For the text-containing cell, return its midpoint in [X, Y] coordinate format. 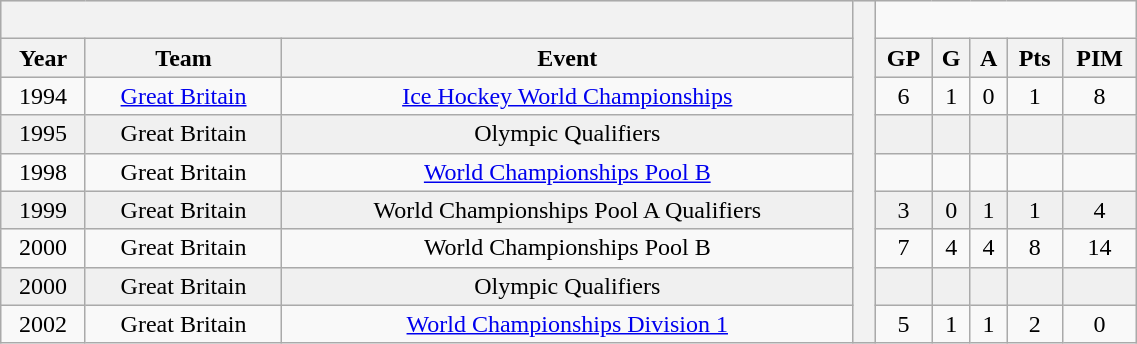
World Championships Pool A Qualifiers [568, 210]
7 [904, 248]
Year [44, 58]
1998 [44, 172]
2002 [44, 324]
14 [1099, 248]
Ice Hockey World Championships [568, 96]
5 [904, 324]
A [988, 58]
6 [904, 96]
G [951, 58]
1994 [44, 96]
GP [904, 58]
3 [904, 210]
Team [183, 58]
Pts [1034, 58]
Event [568, 58]
PIM [1099, 58]
2 [1034, 324]
1995 [44, 134]
1999 [44, 210]
World Championships Division 1 [568, 324]
